Detect which cell encompasses the target text, then output its (X, Y) center coordinate. 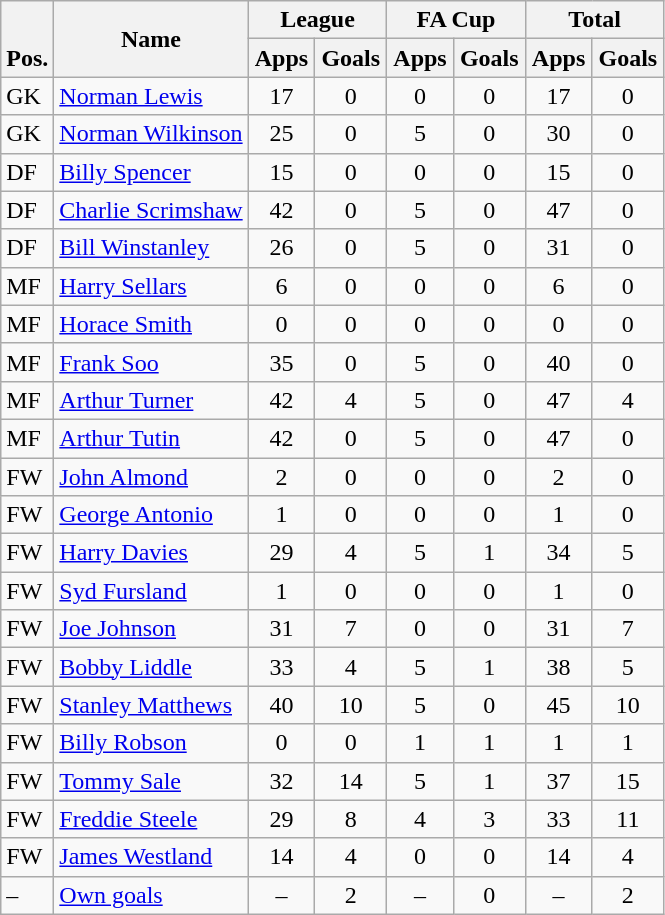
32 (282, 781)
James Westland (151, 857)
45 (558, 705)
26 (282, 248)
35 (282, 362)
Norman Lewis (151, 96)
FA Cup (456, 20)
Frank Soo (151, 362)
Harry Davies (151, 553)
Syd Fursland (151, 591)
Total (594, 20)
37 (558, 781)
Arthur Tutin (151, 438)
Arthur Turner (151, 400)
Charlie Scrimshaw (151, 210)
Tommy Sale (151, 781)
11 (628, 819)
John Almond (151, 477)
Freddie Steele (151, 819)
3 (489, 819)
Name (151, 39)
30 (558, 134)
Norman Wilkinson (151, 134)
Billy Robson (151, 743)
Own goals (151, 895)
Billy Spencer (151, 172)
8 (351, 819)
George Antonio (151, 515)
Joe Johnson (151, 629)
Bill Winstanley (151, 248)
25 (282, 134)
Horace Smith (151, 324)
Pos. (28, 39)
38 (558, 667)
Bobby Liddle (151, 667)
League (318, 20)
34 (558, 553)
Harry Sellars (151, 286)
Stanley Matthews (151, 705)
